Determine the (x, y) coordinate at the center of the cell enclosing the given text.  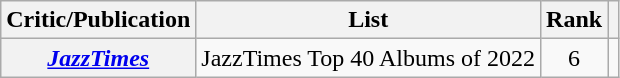
List (368, 20)
JazzTimes (98, 58)
Rank (574, 20)
6 (574, 58)
JazzTimes Top 40 Albums of 2022 (368, 58)
Critic/Publication (98, 20)
